Find where the given text appears and provide that cell's center as [x, y] coordinate. 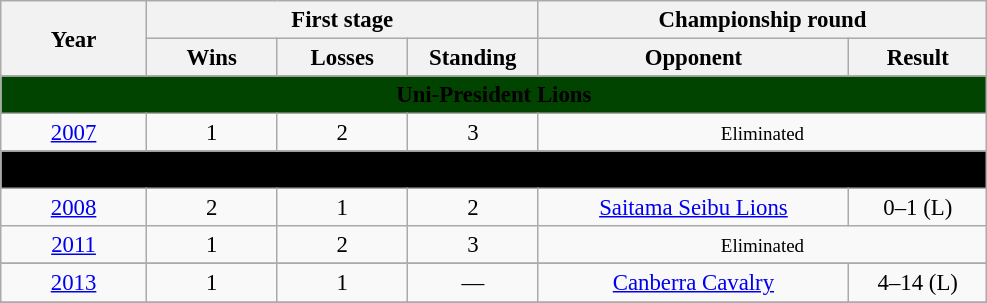
Standing [474, 58]
2007 [74, 133]
2011 [74, 245]
2008 [74, 208]
Canberra Cavalry [694, 283]
Uni-President Lions [494, 95]
Year [74, 38]
Losses [342, 58]
0–1 (L) [918, 208]
Championship round [762, 20]
4–14 (L) [918, 283]
First stage [342, 20]
Result [918, 58]
2013 [74, 283]
Uni-President 7-Eleven Lions [494, 170]
— [474, 283]
Saitama Seibu Lions [694, 208]
Wins [212, 58]
Opponent [694, 58]
